Locate the cell with the specified text and output its (X, Y) center coordinate. 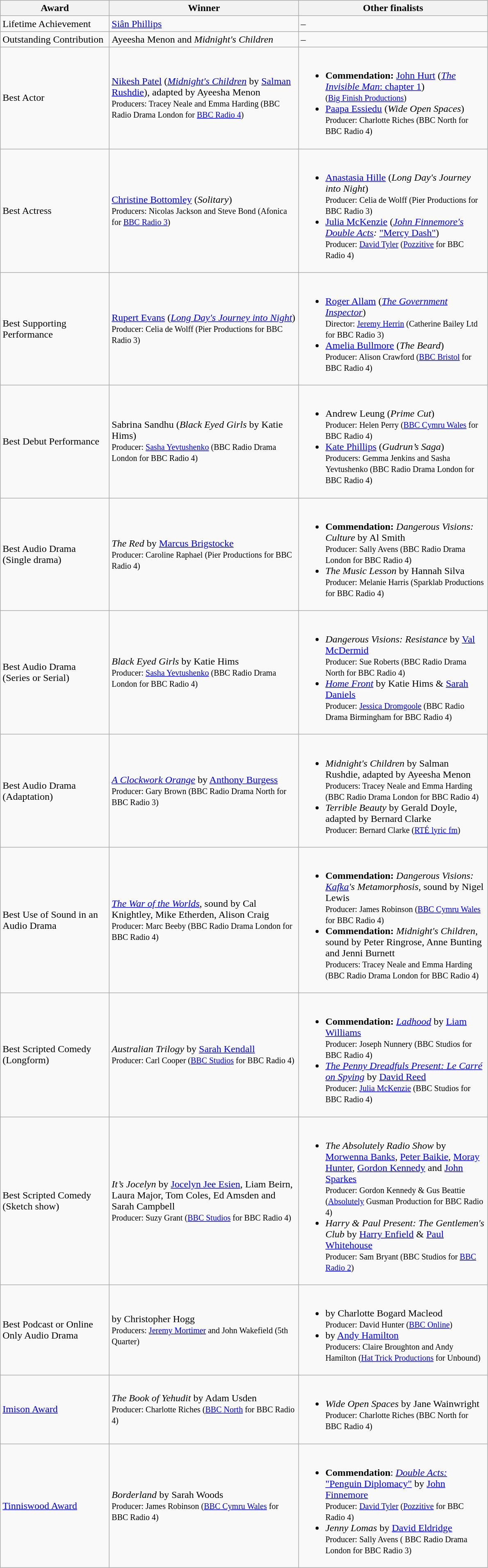
Siân Phillips (204, 24)
Australian Trilogy by Sarah KendallProducer: Carl Cooper (BBC Studios for BBC Radio 4) (204, 1055)
Tinniswood Award (55, 1506)
Sabrina Sandhu (Black Eyed Girls by Katie Hims)Producer: Sasha Yevtushenko (BBC Radio Drama London for BBC Radio 4) (204, 442)
Lifetime Achievement (55, 24)
It’s Jocelyn by Jocelyn Jee Esien, Liam Beirn, Laura Major, Tom Coles, Ed Amsden and Sarah CampbellProducer: Suzy Grant (BBC Studios for BBC Radio 4) (204, 1201)
Best Actress (55, 211)
Imison Award (55, 1409)
Award (55, 8)
Best Podcast or Online Only Audio Drama (55, 1330)
Best Debut Performance (55, 442)
Rupert Evans (Long Day's Journey into Night)Producer: Celia de Wolff (Pier Productions for BBC Radio 3) (204, 329)
Best Actor (55, 98)
Best Audio Drama(Series or Serial) (55, 672)
Best Supporting Performance (55, 329)
Winner (204, 8)
A Clockwork Orange by Anthony BurgessProducer: Gary Brown (BBC Radio Drama North for BBC Radio 3) (204, 791)
by Christopher HoggProducers: Jeremy Mortimer and John Wakefield (5th Quarter) (204, 1330)
Best Audio Drama(Adaptation) (55, 791)
Borderland by Sarah WoodsProducer: James Robinson (BBC Cymru Wales for BBC Radio 4) (204, 1506)
Outstanding Contribution (55, 39)
The Book of Yehudit by Adam UsdenProducer: Charlotte Riches (BBC North for BBC Radio 4) (204, 1409)
Wide Open Spaces by Jane WainwrightProducer: Charlotte Riches (BBC North for BBC Radio 4) (393, 1409)
Best Use of Sound in an Audio Drama (55, 920)
Black Eyed Girls by Katie HimsProducer: Sasha Yevtushenko (BBC Radio Drama London for BBC Radio 4) (204, 672)
Best Scripted Comedy(Sketch show) (55, 1201)
Christine Bottomley (Solitary)Producers: Nicolas Jackson and Steve Bond (Afonica for BBC Radio 3) (204, 211)
Best Audio Drama(Single drama) (55, 554)
Best Scripted Comedy(Longform) (55, 1055)
The War of the Worlds, sound by Cal Knightley, Mike Etherden, Alison CraigProducer: Marc Beeby (BBC Radio Drama London for BBC Radio 4) (204, 920)
The Red by Marcus BrigstockeProducer: Caroline Raphael (Pier Productions for BBC Radio 4) (204, 554)
Other finalists (393, 8)
Ayeesha Menon and Midnight's Children (204, 39)
